For the text-containing cell, return its midpoint in [x, y] coordinate format. 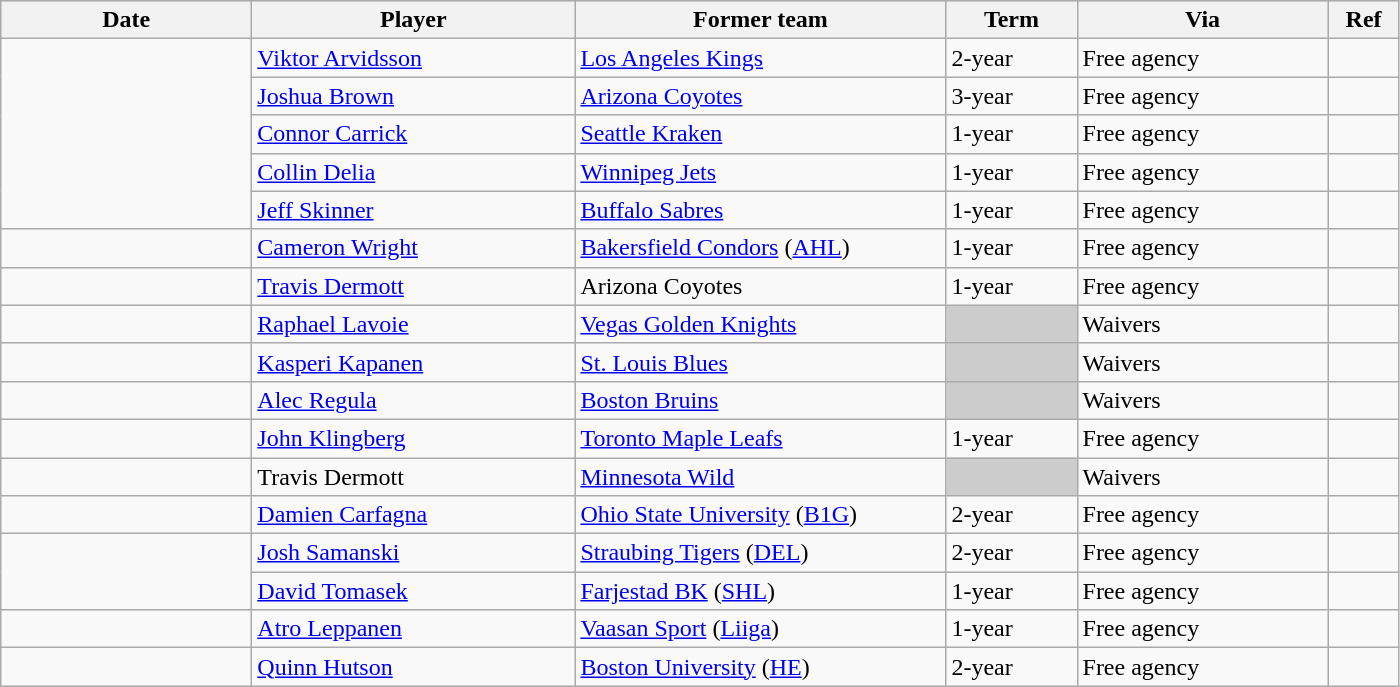
Atro Leppanen [414, 629]
Vegas Golden Knights [760, 324]
Date [126, 20]
St. Louis Blues [760, 362]
Connor Carrick [414, 134]
Kasperi Kapanen [414, 362]
Boston University (HE) [760, 667]
David Tomasek [414, 591]
Raphael Lavoie [414, 324]
Ohio State University (B1G) [760, 515]
Straubing Tigers (DEL) [760, 553]
Los Angeles Kings [760, 58]
Player [414, 20]
Alec Regula [414, 400]
Bakersfield Condors (AHL) [760, 248]
Toronto Maple Leafs [760, 438]
Joshua Brown [414, 96]
Viktor Arvidsson [414, 58]
Term [1012, 20]
Jeff Skinner [414, 210]
Seattle Kraken [760, 134]
Boston Bruins [760, 400]
Buffalo Sabres [760, 210]
Minnesota Wild [760, 477]
Vaasan Sport (Liiga) [760, 629]
Damien Carfagna [414, 515]
3-year [1012, 96]
Farjestad BK (SHL) [760, 591]
Collin Delia [414, 172]
John Klingberg [414, 438]
Quinn Hutson [414, 667]
Former team [760, 20]
Cameron Wright [414, 248]
Josh Samanski [414, 553]
Winnipeg Jets [760, 172]
Via [1202, 20]
Ref [1364, 20]
